Provide the [X, Y] coordinate of the cell's center where the given text is located.  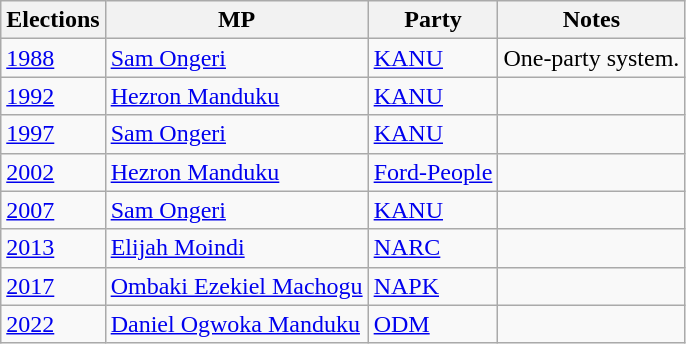
Ombaki Ezekiel Machogu [236, 286]
Ford-People [433, 172]
1992 [53, 96]
One-party system. [592, 58]
Elijah Moindi [236, 248]
2007 [53, 210]
MP [236, 20]
Party [433, 20]
NAPK [433, 286]
1997 [53, 134]
2013 [53, 248]
2002 [53, 172]
ODM [433, 324]
Elections [53, 20]
2022 [53, 324]
NARC [433, 248]
Daniel Ogwoka Manduku [236, 324]
Notes [592, 20]
2017 [53, 286]
1988 [53, 58]
